Capture the cell that displays the provided text and extract its [X, Y] central coordinate. 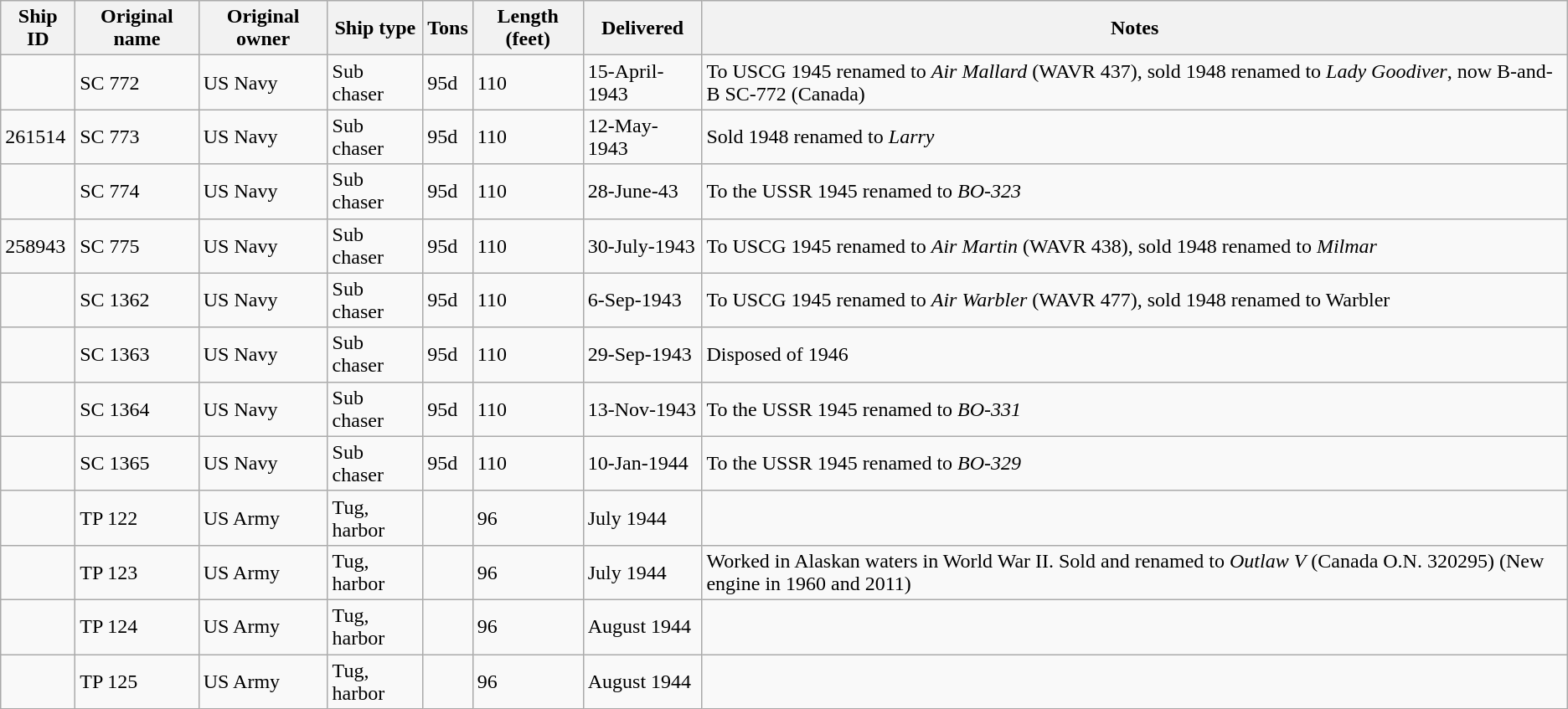
TP 123 [137, 573]
30-July-1943 [642, 246]
28-June-43 [642, 191]
To the USSR 1945 renamed to BO-323 [1134, 191]
Delivered [642, 28]
SC 774 [137, 191]
Length (feet) [528, 28]
SC 1362 [137, 300]
Tons [448, 28]
12-May-1943 [642, 137]
SC 775 [137, 246]
10-Jan-1944 [642, 464]
To the USSR 1945 renamed to BO-329 [1134, 464]
To the USSR 1945 renamed to BO-331 [1134, 408]
To USCG 1945 renamed to Air Martin (WAVR 438), sold 1948 renamed to Milmar [1134, 246]
TP 124 [137, 626]
Original owner [263, 28]
SC 1364 [137, 408]
To USCG 1945 renamed to Air Mallard (WAVR 437), sold 1948 renamed to Lady Goodiver, now B-and-B SC-772 (Canada) [1134, 82]
261514 [39, 137]
SC 1363 [137, 355]
TP 125 [137, 681]
Original name [137, 28]
To USCG 1945 renamed to Air Warbler (WAVR 477), sold 1948 renamed to Warbler [1134, 300]
Notes [1134, 28]
29-Sep-1943 [642, 355]
SC 1365 [137, 464]
SC 773 [137, 137]
TP 122 [137, 517]
258943 [39, 246]
6-Sep-1943 [642, 300]
15-April-1943 [642, 82]
SC 772 [137, 82]
Ship ID [39, 28]
Ship type [375, 28]
Sold 1948 renamed to Larry [1134, 137]
Worked in Alaskan waters in World War II. Sold and renamed to Outlaw V (Canada O.N. 320295) (New engine in 1960 and 2011) [1134, 573]
Disposed of 1946 [1134, 355]
13-Nov-1943 [642, 408]
